Scan for the cell matching the given text and deliver its [x, y] coordinate at center. 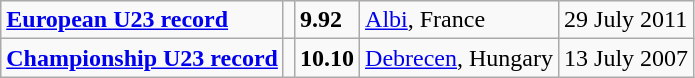
European U23 record [142, 20]
29 July 2011 [626, 20]
9.92 [326, 20]
10.10 [326, 58]
Albi, France [460, 20]
13 July 2007 [626, 58]
Championship U23 record [142, 58]
Debrecen, Hungary [460, 58]
